Provide the [X, Y] coordinate of the cell's center where the given text is located.  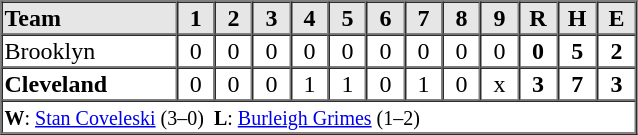
Team [90, 18]
x [499, 84]
6 [385, 18]
H [578, 18]
Brooklyn [90, 50]
W: Stan Coveleski (3–0) L: Burleigh Grimes (1–2) [319, 116]
9 [499, 18]
8 [461, 18]
R [538, 18]
4 [310, 18]
Cleveland [90, 84]
E [616, 18]
